Output the (x, y) coordinate of the center of the cell containing the given text.  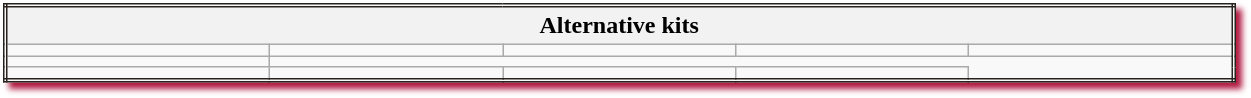
Alternative kits (619, 25)
